Capture the cell that displays the provided text and extract its (x, y) central coordinate. 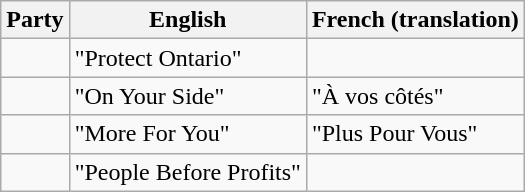
French (translation) (415, 20)
"More For You" (188, 134)
Party (35, 20)
"À vos côtés" (415, 96)
"Protect Ontario" (188, 58)
"People Before Profits" (188, 172)
English (188, 20)
"On Your Side" (188, 96)
"Plus Pour Vous" (415, 134)
